From the cell containing the given text, extract its center point as [x, y] coordinate. 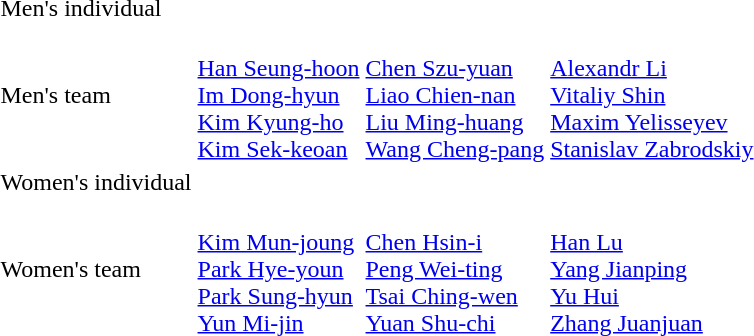
Han Seung-hoonIm Dong-hyunKim Kyung-hoKim Sek-keoan [278, 95]
Chen Szu-yuanLiao Chien-nanLiu Ming-huangWang Cheng-pang [455, 95]
